From the cell containing the given text, extract its center point as (X, Y) coordinate. 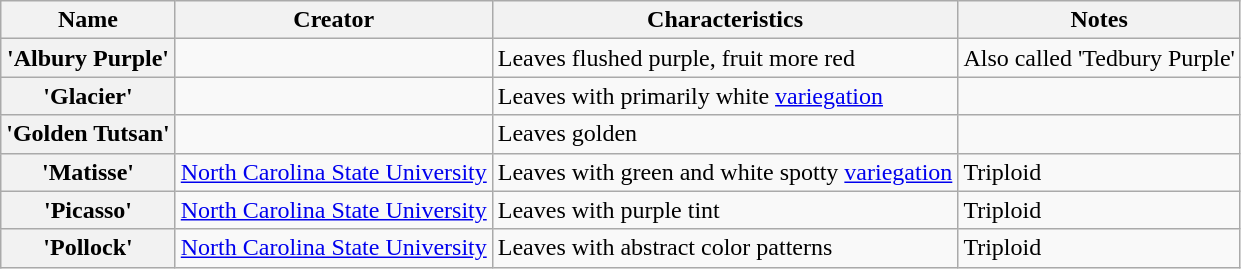
Creator (334, 20)
'Picasso' (88, 210)
Leaves with primarily white variegation (725, 96)
Also called 'Tedbury Purple' (1100, 58)
'Glacier' (88, 96)
Leaves with abstract color patterns (725, 248)
Leaves with purple tint (725, 210)
Leaves flushed purple, fruit more red (725, 58)
'Pollock' (88, 248)
Leaves golden (725, 134)
Leaves with green and white spotty variegation (725, 172)
Name (88, 20)
'Golden Tutsan' (88, 134)
'Matisse' (88, 172)
'Albury Purple' (88, 58)
Notes (1100, 20)
Characteristics (725, 20)
